Pinpoint the cell where the given text exists, returning its [x, y] midpoint coordinate. 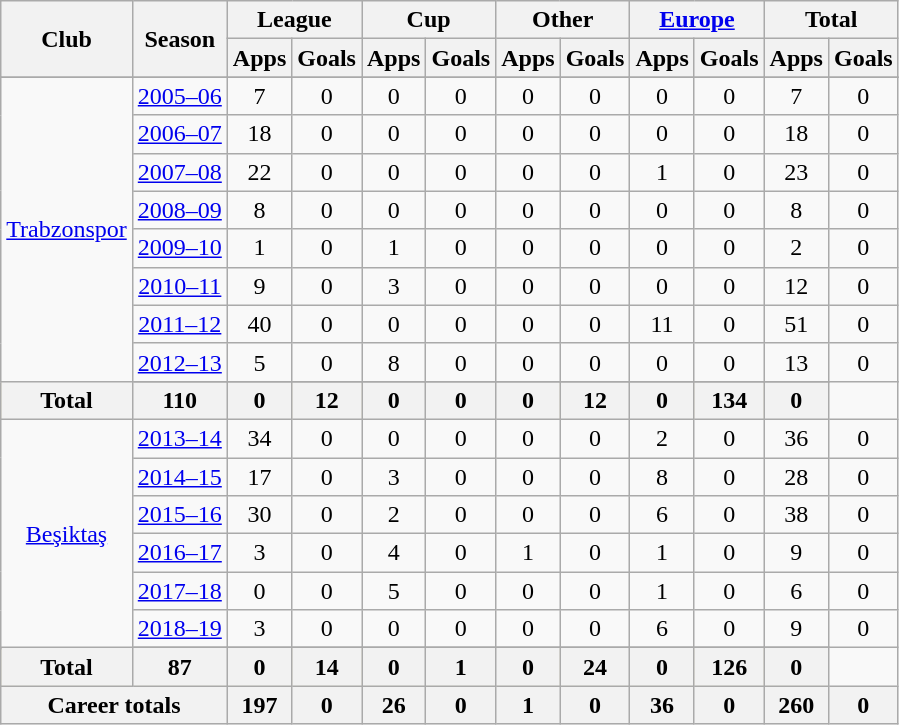
2008–09 [180, 210]
260 [796, 705]
2010–11 [180, 286]
13 [796, 362]
14 [327, 667]
23 [796, 172]
30 [259, 515]
2006–07 [180, 134]
2012–13 [180, 362]
2014–15 [180, 477]
Cup [429, 20]
134 [729, 400]
2015–16 [180, 515]
110 [180, 400]
40 [259, 324]
2007–08 [180, 172]
2017–18 [180, 591]
34 [259, 438]
28 [796, 477]
Other [563, 20]
126 [729, 667]
Trabzonspor [67, 229]
24 [595, 667]
2011–12 [180, 324]
87 [180, 667]
2018–19 [180, 629]
Season [180, 39]
22 [259, 172]
197 [259, 705]
Career totals [114, 705]
11 [662, 324]
2009–10 [180, 248]
Beşiktaş [67, 533]
4 [394, 553]
38 [796, 515]
26 [394, 705]
2005–06 [180, 96]
2016–17 [180, 553]
Europe [697, 20]
17 [259, 477]
Club [67, 39]
51 [796, 324]
League [294, 20]
2013–14 [180, 438]
